Return [x, y] of the center of cell containing provided text 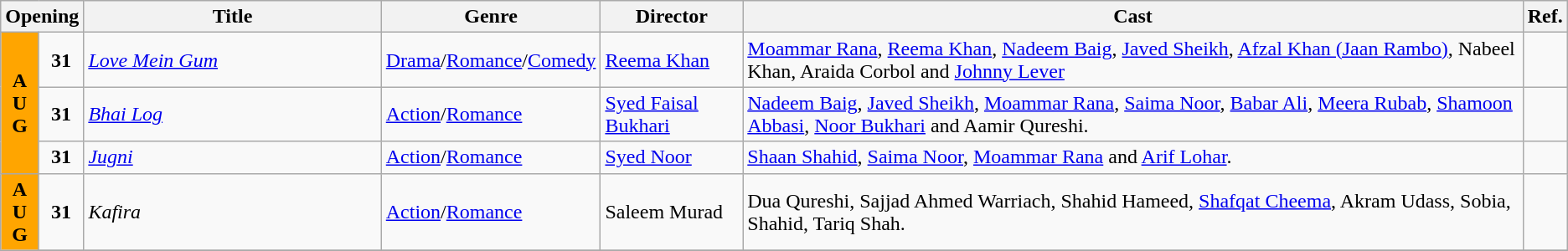
Saleem Murad [672, 212]
Bhai Log [233, 114]
Shaan Shahid, Saima Noor, Moammar Rana and Arif Lohar. [1132, 157]
Syed Noor [672, 157]
Moammar Rana, Reema Khan, Nadeem Baig, Javed Sheikh, Afzal Khan (Jaan Rambo), Nabeel Khan, Araida Corbol and Johnny Lever [1132, 60]
Dua Qureshi, Sajjad Ahmed Warriach, Shahid Hameed, Shafqat Cheema, Akram Udass, Sobia, Shahid, Tariq Shah. [1132, 212]
Syed Faisal Bukhari [672, 114]
Director [672, 17]
Genre [491, 17]
Kafira [233, 212]
Ref. [1545, 17]
Love Mein Gum [233, 60]
Reema Khan [672, 60]
Opening [42, 17]
Drama/Romance/Comedy [491, 60]
Nadeem Baig, Javed Sheikh, Moammar Rana, Saima Noor, Babar Ali, Meera Rubab, Shamoon Abbasi, Noor Bukhari and Aamir Qureshi. [1132, 114]
Jugni [233, 157]
Cast [1132, 17]
Title [233, 17]
